Return the [X, Y] coordinate for the center point of the cell that contains the specified text.  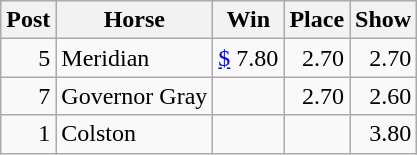
Post [28, 20]
1 [28, 134]
Colston [134, 134]
Meridian [134, 58]
Win [248, 20]
2.60 [384, 96]
Horse [134, 20]
7 [28, 96]
Show [384, 20]
Place [317, 20]
Governor Gray [134, 96]
5 [28, 58]
$ 7.80 [248, 58]
3.80 [384, 134]
